Capture the cell that displays the provided text and extract its [x, y] central coordinate. 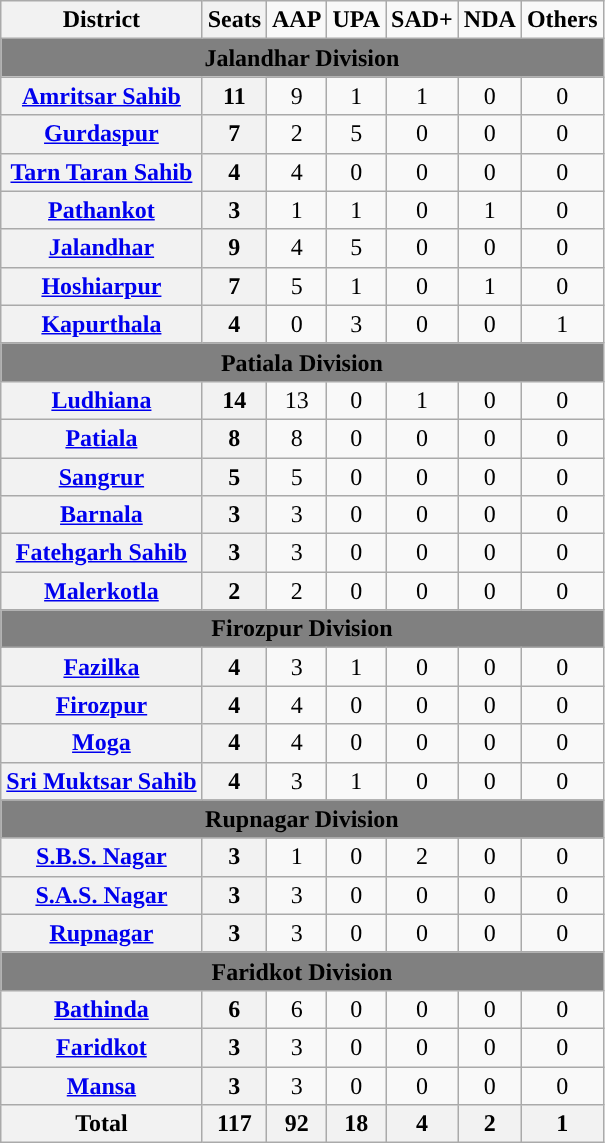
Patiala Division [302, 362]
Jalandhar Division [302, 58]
13 [297, 400]
AAP [297, 20]
Kapurthala [102, 324]
SAD+ [422, 20]
Moga [102, 743]
Malerkotla [102, 591]
18 [356, 1124]
Firozpur [102, 705]
Pathankot [102, 210]
Ludhiana [102, 400]
92 [297, 1124]
NDA [490, 20]
Seats [234, 20]
11 [234, 96]
Others [562, 20]
Barnala [102, 515]
District [102, 20]
117 [234, 1124]
S.B.S. Nagar [102, 857]
Hoshiarpur [102, 286]
14 [234, 400]
Total [102, 1124]
Patiala [102, 438]
Faridkot [102, 1047]
Bathinda [102, 1009]
Jalandhar [102, 248]
S.A.S. Nagar [102, 895]
Firozpur Division [302, 629]
Rupnagar Division [302, 819]
UPA [356, 20]
Tarn Taran Sahib [102, 172]
Amritsar Sahib [102, 96]
Fazilka [102, 667]
Gurdaspur [102, 134]
Sangrur [102, 477]
Sri Muktsar Sahib [102, 781]
Fatehgarh Sahib [102, 553]
Faridkot Division [302, 971]
Mansa [102, 1085]
Rupnagar [102, 933]
